Locate the cell with the specified text and output its (x, y) center coordinate. 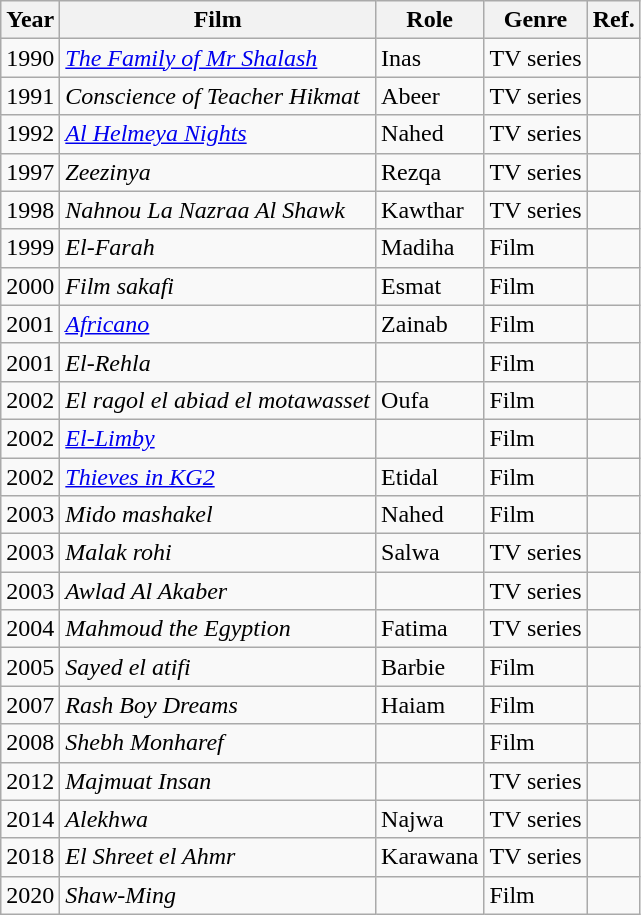
Salwa (430, 553)
Sayed el atifi (218, 667)
2020 (30, 895)
Thieves in KG2 (218, 477)
2008 (30, 743)
2004 (30, 629)
2012 (30, 781)
Rezqa (430, 172)
1997 (30, 172)
1990 (30, 58)
Barbie (430, 667)
2007 (30, 705)
Zeezinya (218, 172)
Karawana (430, 857)
2018 (30, 857)
Abeer (430, 96)
Mahmoud the Egyption (218, 629)
Fatima (430, 629)
El-Rehla (218, 362)
Ref. (614, 20)
El ragol el abiad el motawasset (218, 400)
2000 (30, 286)
1992 (30, 134)
Oufa (430, 400)
Mido mashakel (218, 515)
Esmat (430, 286)
El-Farah (218, 248)
Film sakafi (218, 286)
El-Limby (218, 438)
Inas (430, 58)
Madiha (430, 248)
Najwa (430, 819)
Africano (218, 324)
Nahnou La Nazraa Al Shawk (218, 210)
Conscience of Teacher Hikmat (218, 96)
Al Helmeya Nights (218, 134)
1998 (30, 210)
Malak rohi (218, 553)
Year (30, 20)
1991 (30, 96)
Kawthar (430, 210)
Role (430, 20)
2005 (30, 667)
El Shreet el Ahmr (218, 857)
2014 (30, 819)
Awlad Al Akaber (218, 591)
Shaw-Ming (218, 895)
Haiam (430, 705)
Alekhwa (218, 819)
The Family of Mr Shalash (218, 58)
Etidal (430, 477)
Zainab (430, 324)
Genre (536, 20)
Majmuat Insan (218, 781)
Shebh Monharef (218, 743)
Rash Boy Dreams (218, 705)
1999 (30, 248)
